Provide the (X, Y) coordinate of the cell's center where the given text is located.  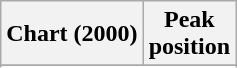
Peakposition (189, 34)
Chart (2000) (72, 34)
